Pinpoint the cell where the given text exists, returning its [x, y] midpoint coordinate. 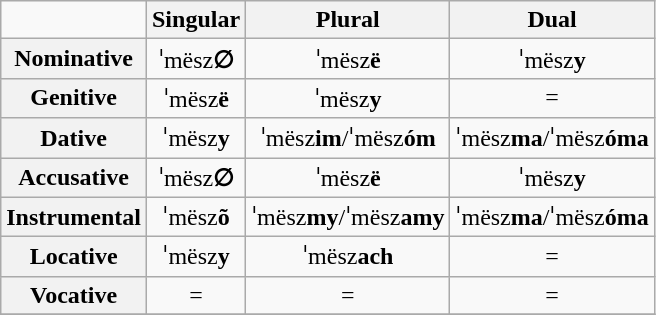
Instrumental [74, 217]
ˈmëszach [348, 257]
Locative [74, 257]
Accusative [74, 178]
Singular [196, 20]
ˈmëszmy/ˈmëszamy [348, 217]
Dual [552, 20]
Genitive [74, 98]
ˈmëszim/ˈmëszóm [348, 138]
ˈmëszõ [196, 217]
Vocative [74, 295]
Plural [348, 20]
Nominative [74, 59]
Dative [74, 138]
